Scan for the cell matching the given text and deliver its [X, Y] coordinate at center. 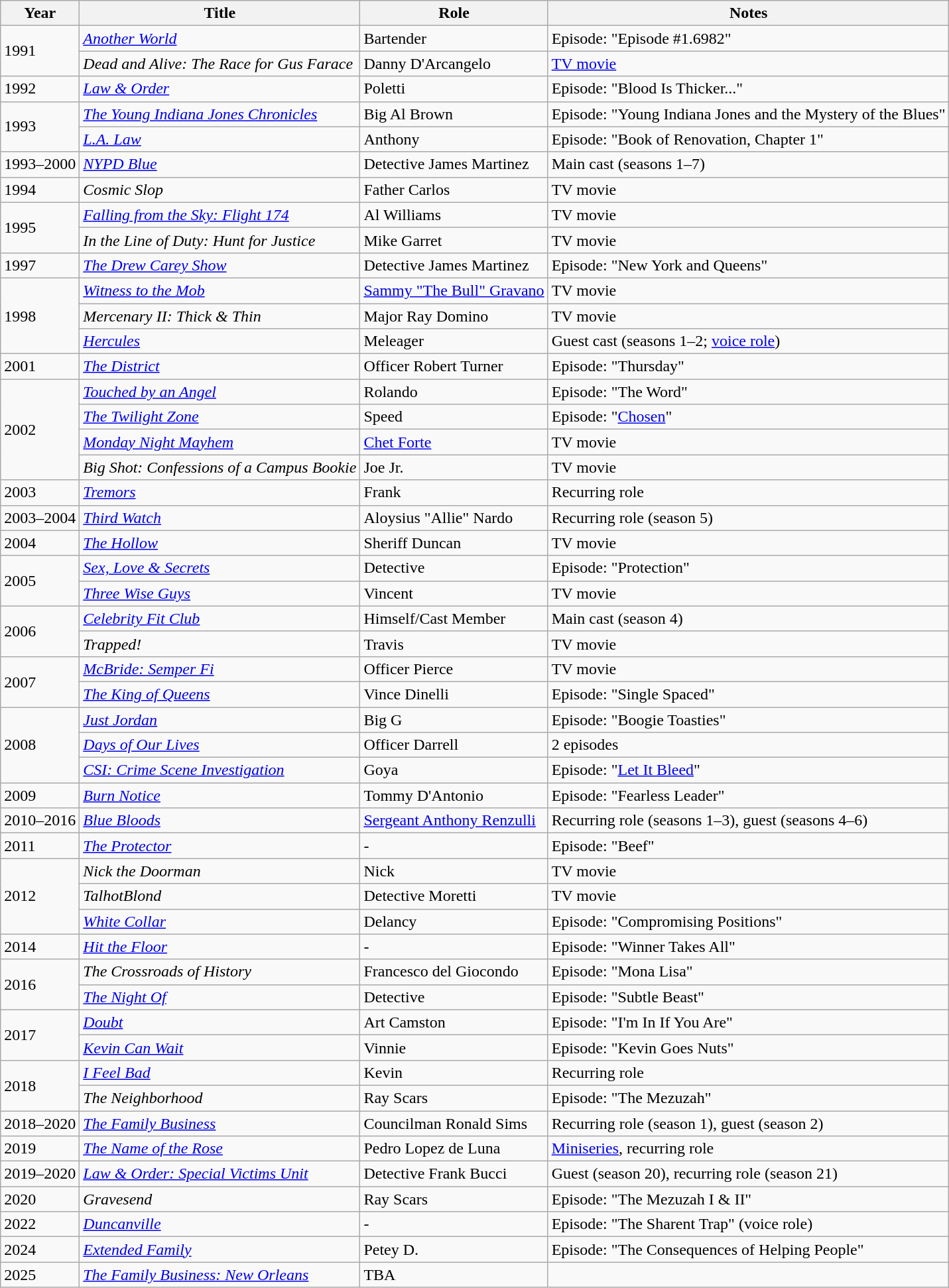
Touched by an Angel [220, 392]
Big G [454, 719]
Episode: "Subtle Beast" [748, 997]
2005 [40, 581]
2008 [40, 744]
Tremors [220, 493]
Petey D. [454, 1250]
The Drew Carey Show [220, 265]
Dead and Alive: The Race for Gus Farace [220, 64]
L.A. Law [220, 139]
Episode: "Blood Is Thicker..." [748, 89]
Vincent [454, 593]
Episode: "Kevin Goes Nuts" [748, 1047]
Al Williams [454, 215]
2004 [40, 543]
Episode: "Thursday" [748, 367]
Another World [220, 38]
2016 [40, 984]
Episode: "Compromising Positions" [748, 921]
CSI: Crime Scene Investigation [220, 770]
Episode: "Boogie Toasties" [748, 719]
1993–2000 [40, 164]
1992 [40, 89]
Episode: "I'm In If You Are" [748, 1022]
Nick the Doorman [220, 871]
2024 [40, 1250]
2020 [40, 1199]
2018 [40, 1085]
Recurring role (seasons 1–3), guest (seasons 4–6) [748, 821]
The Night Of [220, 997]
2019–2020 [40, 1174]
Councilman Ronald Sims [454, 1124]
2001 [40, 367]
Sex, Love & Secrets [220, 568]
Law & Order: Special Victims Unit [220, 1174]
Danny D'Arcangelo [454, 64]
Guest cast (seasons 1–2; voice role) [748, 341]
Vinnie [454, 1047]
Three Wise Guys [220, 593]
The Hollow [220, 543]
Just Jordan [220, 719]
Detective Moretti [454, 896]
Kevin [454, 1073]
Officer Pierce [454, 669]
2014 [40, 947]
The Protector [220, 846]
Witness to the Mob [220, 290]
Himself/Cast Member [454, 618]
Art Camston [454, 1022]
2006 [40, 631]
Chet Forte [454, 442]
Episode: "Episode #1.6982" [748, 38]
Year [40, 13]
Celebrity Fit Club [220, 618]
Monday Night Mayhem [220, 442]
Big Al Brown [454, 114]
TalhotBlond [220, 896]
Poletti [454, 89]
The District [220, 367]
Mike Garret [454, 240]
Title [220, 13]
Francesco del Giocondo [454, 972]
Duncanville [220, 1224]
Notes [748, 13]
Delancy [454, 921]
1994 [40, 190]
Hit the Floor [220, 947]
Anthony [454, 139]
Episode: "New York and Queens" [748, 265]
2017 [40, 1035]
Trapped! [220, 644]
Vince Dinelli [454, 694]
Extended Family [220, 1250]
Major Ray Domino [454, 316]
Blue Bloods [220, 821]
Sheriff Duncan [454, 543]
Meleager [454, 341]
Episode: "Chosen" [748, 417]
Episode: "Beef" [748, 846]
Travis [454, 644]
1998 [40, 316]
2 episodes [748, 745]
Episode: "Mona Lisa" [748, 972]
Gravesend [220, 1199]
Main cast (seasons 1–7) [748, 164]
Kevin Can Wait [220, 1047]
Episode: "Fearless Leader" [748, 795]
Episode: "The Consequences of Helping People" [748, 1250]
2018–2020 [40, 1124]
Sergeant Anthony Renzulli [454, 821]
Big Shot: Confessions of a Campus Bookie [220, 467]
2009 [40, 795]
The Name of the Rose [220, 1149]
The Family Business [220, 1124]
Hercules [220, 341]
Third Watch [220, 518]
2019 [40, 1149]
Recurring role (season 5) [748, 518]
Nick [454, 871]
2002 [40, 430]
2022 [40, 1224]
In the Line of Duty: Hunt for Justice [220, 240]
NYPD Blue [220, 164]
2003 [40, 493]
Episode: "The Sharent Trap" (voice role) [748, 1224]
Pedro Lopez de Luna [454, 1149]
Joe Jr. [454, 467]
The Crossroads of History [220, 972]
Officer Robert Turner [454, 367]
2012 [40, 896]
Episode: "Winner Takes All" [748, 947]
Rolando [454, 392]
Miniseries, recurring role [748, 1149]
2010–2016 [40, 821]
McBride: Semper Fi [220, 669]
Frank [454, 493]
2011 [40, 846]
The Young Indiana Jones Chronicles [220, 114]
2025 [40, 1275]
Episode: "Protection" [748, 568]
Law & Order [220, 89]
2003–2004 [40, 518]
The King of Queens [220, 694]
Episode: "The Mezuzah I & II" [748, 1199]
Recurring role (season 1), guest (season 2) [748, 1124]
Guest (season 20), recurring role (season 21) [748, 1174]
Episode: "The Mezuzah" [748, 1098]
Tommy D'Antonio [454, 795]
Episode: "Book of Renovation, Chapter 1" [748, 139]
TBA [454, 1275]
Episode: "Young Indiana Jones and the Mystery of the Blues" [748, 114]
The Family Business: New Orleans [220, 1275]
Role [454, 13]
2007 [40, 681]
1997 [40, 265]
Main cast (season 4) [748, 618]
White Collar [220, 921]
Speed [454, 417]
Doubt [220, 1022]
Aloysius "Allie" Nardo [454, 518]
Episode: "Let It Bleed" [748, 770]
Falling from the Sky: Flight 174 [220, 215]
Cosmic Slop [220, 190]
Officer Darrell [454, 745]
1995 [40, 227]
Episode: "Single Spaced" [748, 694]
Bartender [454, 38]
Episode: "The Word" [748, 392]
Goya [454, 770]
Sammy "The Bull" Gravano [454, 290]
Mercenary II: Thick & Thin [220, 316]
Father Carlos [454, 190]
1991 [40, 51]
I Feel Bad [220, 1073]
1993 [40, 127]
Detective Frank Bucci [454, 1174]
Burn Notice [220, 795]
The Twilight Zone [220, 417]
Days of Our Lives [220, 745]
The Neighborhood [220, 1098]
